Provide the [X, Y] coordinate of the cell's center where the given text is located.  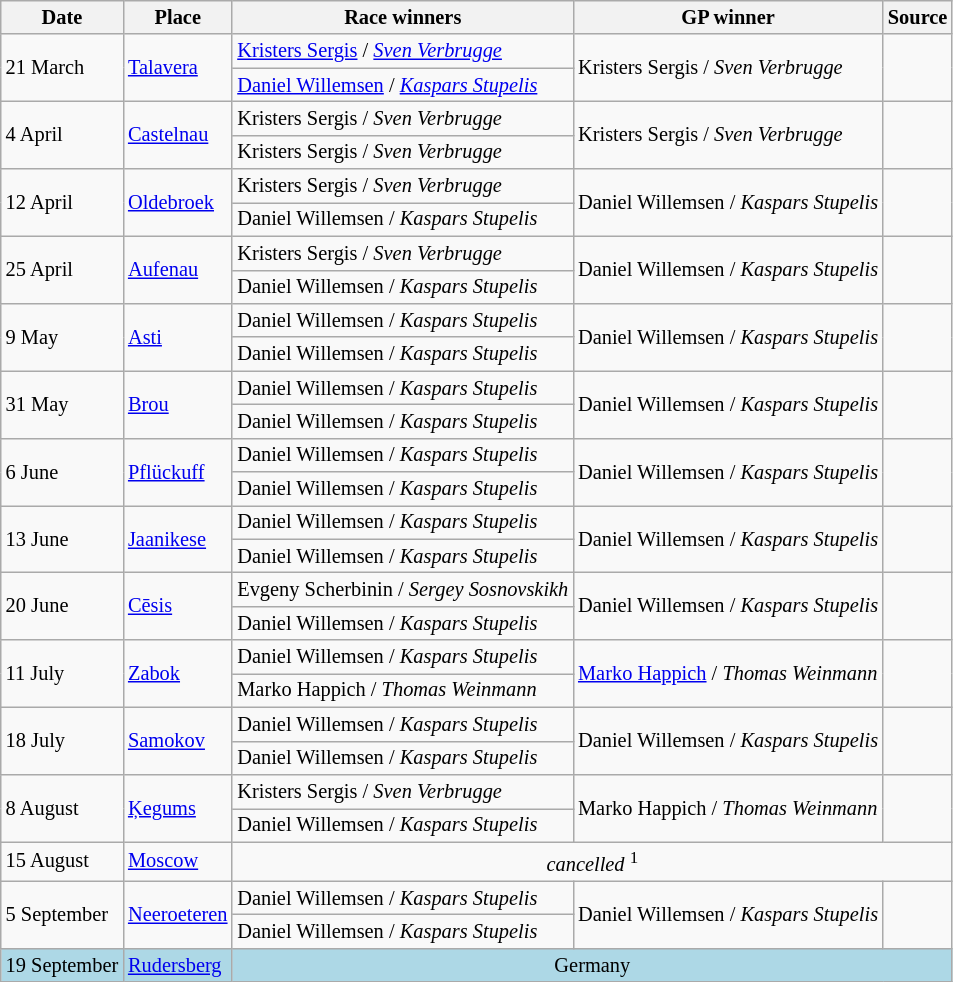
20 June [62, 606]
5 September [62, 914]
Date [62, 17]
19 September [62, 965]
cancelled 1 [592, 862]
6 June [62, 472]
Asti [178, 336]
Evgeny Scherbinin / Sergey Sosnovskikh [402, 589]
13 June [62, 538]
8 August [62, 808]
Race winners [402, 17]
Talavera [178, 68]
21 March [62, 68]
Pflückuff [178, 472]
Cēsis [178, 606]
Germany [592, 965]
25 April [62, 270]
31 May [62, 404]
Neeroeteren [178, 914]
Rudersberg [178, 965]
Brou [178, 404]
Zabok [178, 674]
Aufenau [178, 270]
Jaanikese [178, 538]
9 May [62, 336]
4 April [62, 134]
Moscow [178, 862]
12 April [62, 202]
Place [178, 17]
18 July [62, 740]
Castelnau [178, 134]
Oldebroek [178, 202]
Source [918, 17]
Samokov [178, 740]
11 July [62, 674]
Ķegums [178, 808]
15 August [62, 862]
GP winner [728, 17]
